Search for the cell housing the specified text and yield its [X, Y] center coordinate. 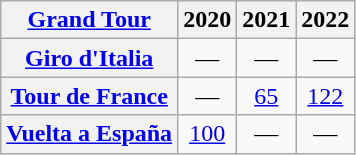
Grand Tour [90, 20]
2020 [208, 20]
Tour de France [90, 96]
Giro d'Italia [90, 58]
Vuelta a España [90, 134]
2021 [266, 20]
2022 [326, 20]
65 [266, 96]
122 [326, 96]
100 [208, 134]
